Detect which cell encompasses the target text, then output its (X, Y) center coordinate. 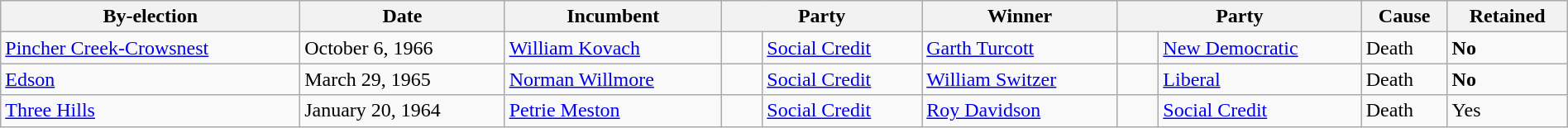
New Democratic (1260, 48)
Norman Willmore (613, 79)
March 29, 1965 (402, 79)
Garth Turcott (1021, 48)
William Switzer (1021, 79)
January 20, 1964 (402, 111)
Retained (1507, 17)
Pincher Creek-Crowsnest (151, 48)
By-election (151, 17)
Liberal (1260, 79)
Yes (1507, 111)
October 6, 1966 (402, 48)
Winner (1021, 17)
Date (402, 17)
Cause (1404, 17)
Roy Davidson (1021, 111)
Petrie Meston (613, 111)
Incumbent (613, 17)
Edson (151, 79)
William Kovach (613, 48)
Three Hills (151, 111)
